Pinpoint the cell where the given text exists, returning its (X, Y) midpoint coordinate. 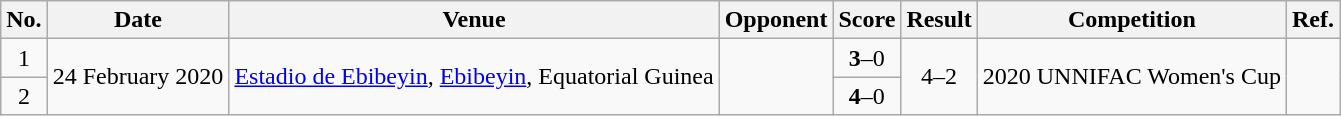
2 (24, 96)
Venue (474, 20)
Date (138, 20)
4–2 (939, 77)
2020 UNNIFAC Women's Cup (1132, 77)
Competition (1132, 20)
4–0 (867, 96)
3–0 (867, 58)
Estadio de Ebibeyin, Ebibeyin, Equatorial Guinea (474, 77)
1 (24, 58)
Ref. (1314, 20)
24 February 2020 (138, 77)
No. (24, 20)
Opponent (776, 20)
Score (867, 20)
Result (939, 20)
